Determine the (X, Y) coordinate at the center of the cell enclosing the given text.  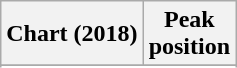
Chart (2018) (72, 34)
Peak position (189, 34)
